Return the (X, Y) coordinate for the center point of the cell that contains the specified text.  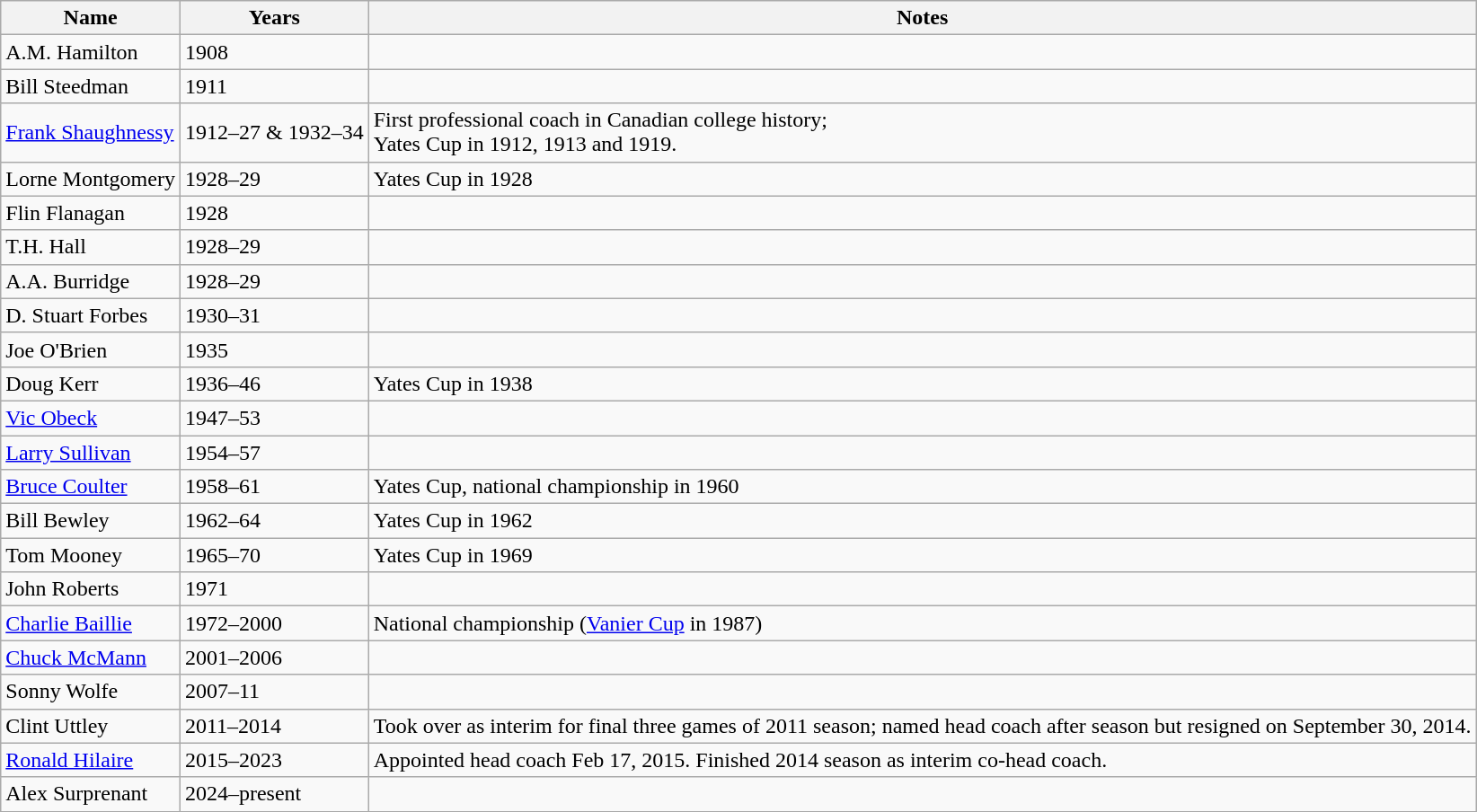
2011–2014 (274, 726)
Alex Surprenant (91, 794)
Yates Cup in 1969 (922, 555)
Appointed head coach Feb 17, 2015. Finished 2014 season as interim co-head coach. (922, 760)
Charlie Baillie (91, 623)
Bill Bewley (91, 521)
Ronald Hilaire (91, 760)
A.A. Burridge (91, 281)
1954–57 (274, 452)
Yates Cup in 1928 (922, 179)
1965–70 (274, 555)
1962–64 (274, 521)
2015–2023 (274, 760)
Frank Shaughnessy (91, 133)
National championship (Vanier Cup in 1987) (922, 623)
Vic Obeck (91, 418)
Larry Sullivan (91, 452)
Joe O'Brien (91, 349)
Notes (922, 18)
1947–53 (274, 418)
Yates Cup, national championship in 1960 (922, 487)
Sonny Wolfe (91, 692)
2001–2006 (274, 658)
1928 (274, 213)
First professional coach in Canadian college history;Yates Cup in 1912, 1913 and 1919. (922, 133)
A.M. Hamilton (91, 52)
T.H. Hall (91, 247)
Name (91, 18)
1971 (274, 589)
Yates Cup in 1938 (922, 384)
Bill Steedman (91, 86)
Lorne Montgomery (91, 179)
Years (274, 18)
Flin Flanagan (91, 213)
Chuck McMann (91, 658)
1936–46 (274, 384)
2007–11 (274, 692)
Clint Uttley (91, 726)
John Roberts (91, 589)
1958–61 (274, 487)
Yates Cup in 1962 (922, 521)
2024–present (274, 794)
1908 (274, 52)
Took over as interim for final three games of 2011 season; named head coach after season but resigned on September 30, 2014. (922, 726)
Doug Kerr (91, 384)
Bruce Coulter (91, 487)
1972–2000 (274, 623)
Tom Mooney (91, 555)
1911 (274, 86)
1912–27 & 1932–34 (274, 133)
1930–31 (274, 315)
1935 (274, 349)
D. Stuart Forbes (91, 315)
